Provide the [x, y] coordinate of the cell's center where the given text is located.  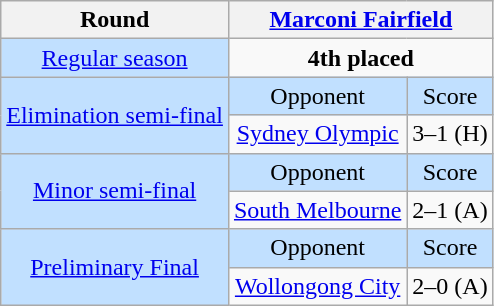
2–0 (A) [450, 286]
Preliminary Final [115, 267]
2–1 (A) [450, 210]
South Melbourne [317, 210]
Round [115, 20]
Sydney Olympic [317, 134]
3–1 (H) [450, 134]
Regular season [115, 58]
Wollongong City [317, 286]
Marconi Fairfield [360, 20]
Minor semi-final [115, 191]
4th placed [360, 58]
Elimination semi-final [115, 115]
